Provide the (X, Y) coordinate of the cell's center where the given text is located.  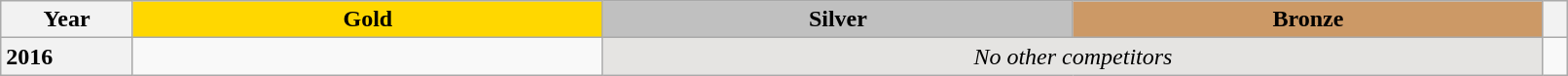
No other competitors (1073, 57)
Bronze (1308, 19)
Year (67, 19)
Gold (368, 19)
2016 (67, 57)
Silver (837, 19)
